Extract the [X, Y] coordinate from the center of the cell holding the provided text.  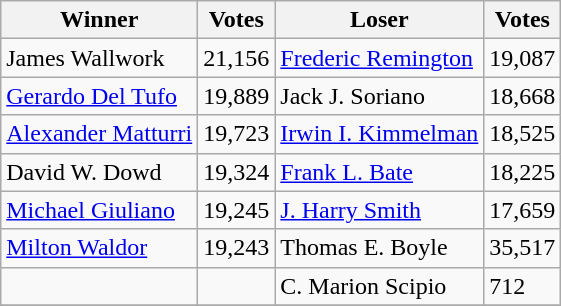
19,243 [236, 248]
19,889 [236, 96]
Frank L. Bate [380, 172]
19,245 [236, 210]
19,723 [236, 134]
21,156 [236, 58]
Michael Giuliano [100, 210]
David W. Dowd [100, 172]
Milton Waldor [100, 248]
18,225 [522, 172]
18,525 [522, 134]
Thomas E. Boyle [380, 248]
Loser [380, 20]
Winner [100, 20]
Irwin I. Kimmelman [380, 134]
19,324 [236, 172]
19,087 [522, 58]
J. Harry Smith [380, 210]
James Wallwork [100, 58]
18,668 [522, 96]
35,517 [522, 248]
C. Marion Scipio [380, 286]
Frederic Remington [380, 58]
17,659 [522, 210]
Gerardo Del Tufo [100, 96]
Jack J. Soriano [380, 96]
Alexander Matturri [100, 134]
712 [522, 286]
